Identify which cell holds the provided text, then report its (x, y) central coordinate. 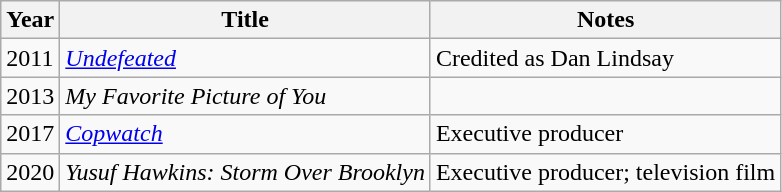
Executive producer (605, 134)
2017 (30, 134)
Executive producer; television film (605, 172)
2020 (30, 172)
Notes (605, 20)
Credited as Dan Lindsay (605, 58)
Yusuf Hawkins: Storm Over Brooklyn (246, 172)
Copwatch (246, 134)
2013 (30, 96)
My Favorite Picture of You (246, 96)
Undefeated (246, 58)
Title (246, 20)
2011 (30, 58)
Year (30, 20)
